Identify which cell holds the provided text, then report its [x, y] central coordinate. 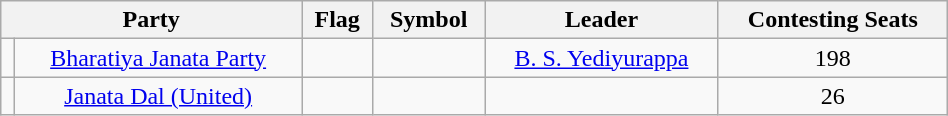
Contesting Seats [832, 20]
Janata Dal (United) [158, 96]
Leader [602, 20]
26 [832, 96]
Symbol [429, 20]
198 [832, 58]
Party [152, 20]
Bharatiya Janata Party [158, 58]
Flag [338, 20]
B. S. Yediyurappa [602, 58]
